Search for the cell housing the specified text and yield its [X, Y] center coordinate. 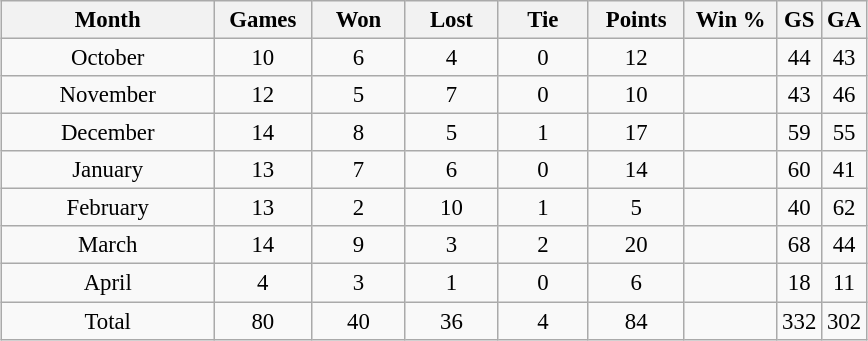
Month [108, 20]
20 [636, 245]
GA [844, 20]
68 [800, 245]
8 [358, 133]
Won [358, 20]
60 [800, 170]
GS [800, 20]
Tie [543, 20]
Games [263, 20]
80 [263, 321]
Points [636, 20]
Total [108, 321]
October [108, 57]
Lost [452, 20]
Win % [730, 20]
February [108, 208]
9 [358, 245]
46 [844, 95]
59 [800, 133]
55 [844, 133]
11 [844, 283]
302 [844, 321]
41 [844, 170]
84 [636, 321]
November [108, 95]
March [108, 245]
18 [800, 283]
April [108, 283]
36 [452, 321]
December [108, 133]
62 [844, 208]
17 [636, 133]
332 [800, 321]
January [108, 170]
